Capture the cell that displays the provided text and extract its [x, y] central coordinate. 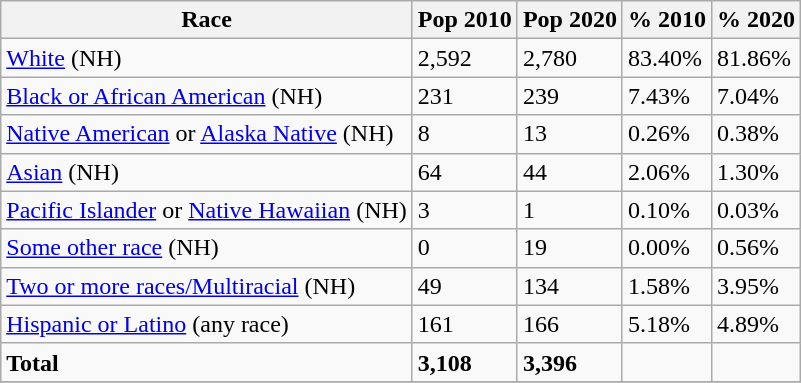
0.38% [756, 134]
161 [464, 324]
0.26% [666, 134]
1 [570, 210]
7.04% [756, 96]
2,780 [570, 58]
1.30% [756, 172]
Asian (NH) [207, 172]
5.18% [666, 324]
0.10% [666, 210]
166 [570, 324]
231 [464, 96]
% 2020 [756, 20]
81.86% [756, 58]
0 [464, 248]
4.89% [756, 324]
49 [464, 286]
239 [570, 96]
Total [207, 362]
7.43% [666, 96]
13 [570, 134]
3,108 [464, 362]
Pop 2010 [464, 20]
Pop 2020 [570, 20]
0.56% [756, 248]
0.00% [666, 248]
Race [207, 20]
Two or more races/Multiracial (NH) [207, 286]
2.06% [666, 172]
19 [570, 248]
64 [464, 172]
Some other race (NH) [207, 248]
2,592 [464, 58]
83.40% [666, 58]
3,396 [570, 362]
3.95% [756, 286]
White (NH) [207, 58]
0.03% [756, 210]
% 2010 [666, 20]
44 [570, 172]
Hispanic or Latino (any race) [207, 324]
3 [464, 210]
134 [570, 286]
Black or African American (NH) [207, 96]
8 [464, 134]
Pacific Islander or Native Hawaiian (NH) [207, 210]
Native American or Alaska Native (NH) [207, 134]
1.58% [666, 286]
